Extract the (X, Y) coordinate from the center of the cell holding the provided text.  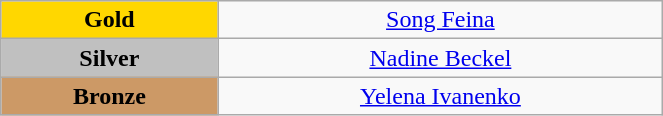
Bronze (110, 96)
Song Feina (440, 20)
Nadine Beckel (440, 58)
Yelena Ivanenko (440, 96)
Gold (110, 20)
Silver (110, 58)
